Return (x, y) of the center of cell containing provided text 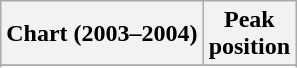
Chart (2003–2004) (102, 34)
Peakposition (249, 34)
